Detect which cell encompasses the target text, then output its (x, y) center coordinate. 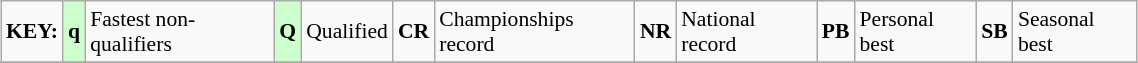
Personal best (916, 32)
National record (746, 32)
SB (994, 32)
Seasonal best (1075, 32)
NR (656, 32)
Fastest non-qualifiers (180, 32)
KEY: (32, 32)
Q (288, 32)
Championships record (534, 32)
PB (836, 32)
q (74, 32)
Qualified (347, 32)
CR (414, 32)
